Capture the cell that displays the provided text and extract its (X, Y) central coordinate. 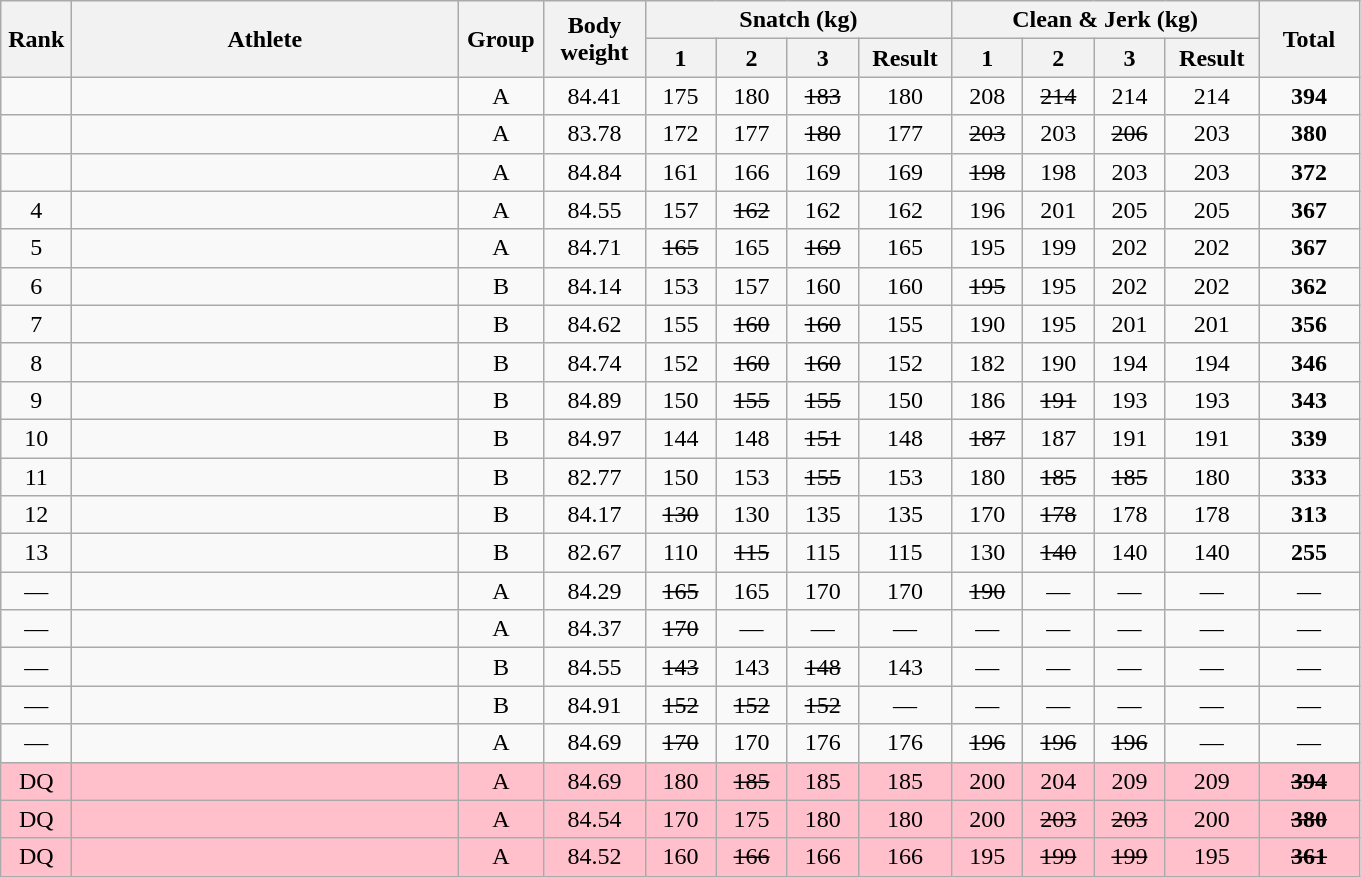
84.17 (594, 515)
343 (1308, 400)
5 (36, 248)
84.71 (594, 248)
83.78 (594, 134)
313 (1308, 515)
82.67 (594, 553)
84.84 (594, 172)
8 (36, 362)
84.62 (594, 324)
206 (1130, 134)
12 (36, 515)
84.52 (594, 857)
Total (1308, 39)
110 (680, 553)
84.14 (594, 286)
161 (680, 172)
84.37 (594, 629)
144 (680, 438)
Group (501, 39)
84.91 (594, 705)
183 (822, 96)
Athlete (265, 39)
13 (36, 553)
372 (1308, 172)
356 (1308, 324)
346 (1308, 362)
Snatch (kg) (798, 20)
361 (1308, 857)
255 (1308, 553)
84.97 (594, 438)
7 (36, 324)
84.74 (594, 362)
82.77 (594, 477)
151 (822, 438)
9 (36, 400)
11 (36, 477)
Clean & Jerk (kg) (1106, 20)
182 (988, 362)
172 (680, 134)
84.29 (594, 591)
84.89 (594, 400)
204 (1058, 781)
84.54 (594, 819)
208 (988, 96)
6 (36, 286)
4 (36, 210)
Body weight (594, 39)
333 (1308, 477)
10 (36, 438)
362 (1308, 286)
84.41 (594, 96)
186 (988, 400)
339 (1308, 438)
Rank (36, 39)
